Extract the (X, Y) coordinate from the center of the cell holding the provided text.  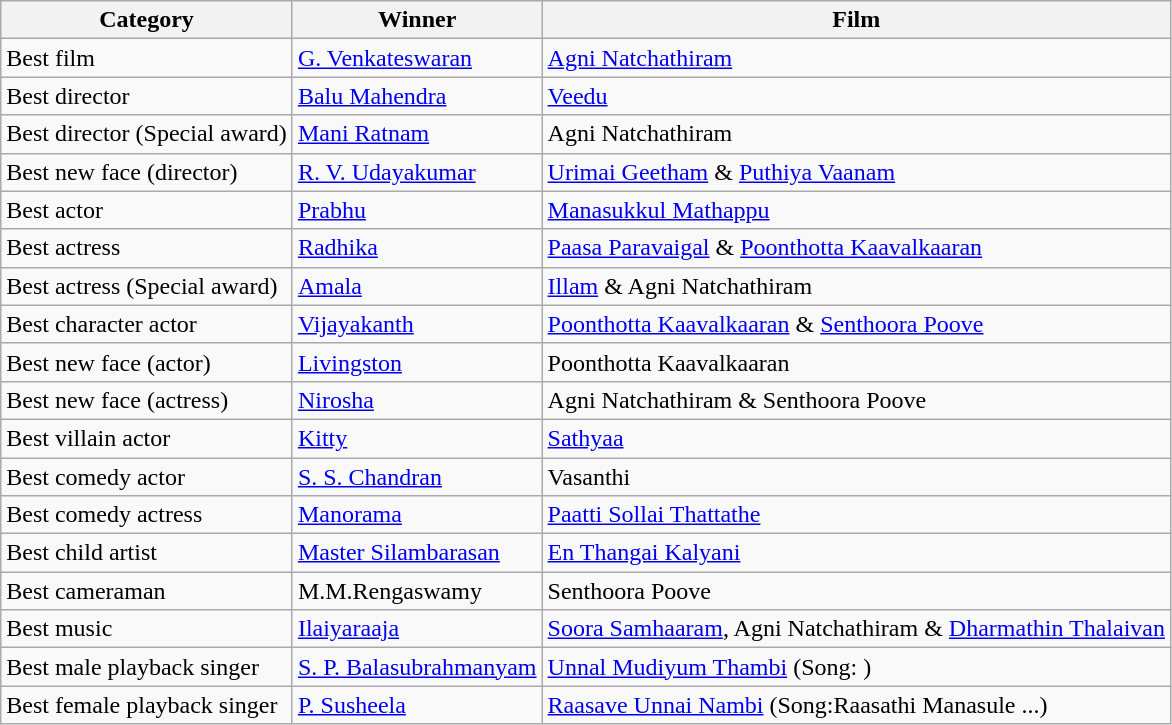
P. Susheela (417, 705)
Ilaiyaraaja (417, 629)
Best new face (actor) (147, 362)
Category (147, 20)
Best actress (147, 248)
G. Venkateswaran (417, 58)
Manorama (417, 515)
Best new face (actress) (147, 400)
Unnal Mudiyum Thambi (Song: ) (856, 667)
En Thangai Kalyani (856, 553)
Best film (147, 58)
Best director (Special award) (147, 134)
Best cameraman (147, 591)
Best female playback singer (147, 705)
Vasanthi (856, 477)
Soora Samhaaram, Agni Natchathiram & Dharmathin Thalaivan (856, 629)
Livingston (417, 362)
Best comedy actress (147, 515)
Master Silambarasan (417, 553)
S. S. Chandran (417, 477)
Vijayakanth (417, 324)
Best director (147, 96)
Balu Mahendra (417, 96)
Nirosha (417, 400)
Poonthotta Kaavalkaaran & Senthoora Poove (856, 324)
Best child artist (147, 553)
R. V. Udayakumar (417, 172)
Winner (417, 20)
Sathyaa (856, 438)
Mani Ratnam (417, 134)
Radhika (417, 248)
Best comedy actor (147, 477)
Paasa Paravaigal & Poonthotta Kaavalkaaran (856, 248)
Kitty (417, 438)
Poonthotta Kaavalkaaran (856, 362)
Prabhu (417, 210)
Best new face (director) (147, 172)
Urimai Geetham & Puthiya Vaanam (856, 172)
Paatti Sollai Thattathe (856, 515)
Best music (147, 629)
Best male playback singer (147, 667)
Best character actor (147, 324)
M.M.Rengaswamy (417, 591)
S. P. Balasubrahmanyam (417, 667)
Best villain actor (147, 438)
Illam & Agni Natchathiram (856, 286)
Agni Natchathiram & Senthoora Poove (856, 400)
Best actor (147, 210)
Film (856, 20)
Manasukkul Mathappu (856, 210)
Veedu (856, 96)
Best actress (Special award) (147, 286)
Senthoora Poove (856, 591)
Raasave Unnai Nambi (Song:Raasathi Manasule ...) (856, 705)
Amala (417, 286)
